Output the [X, Y] coordinate of the center of the cell containing the given text.  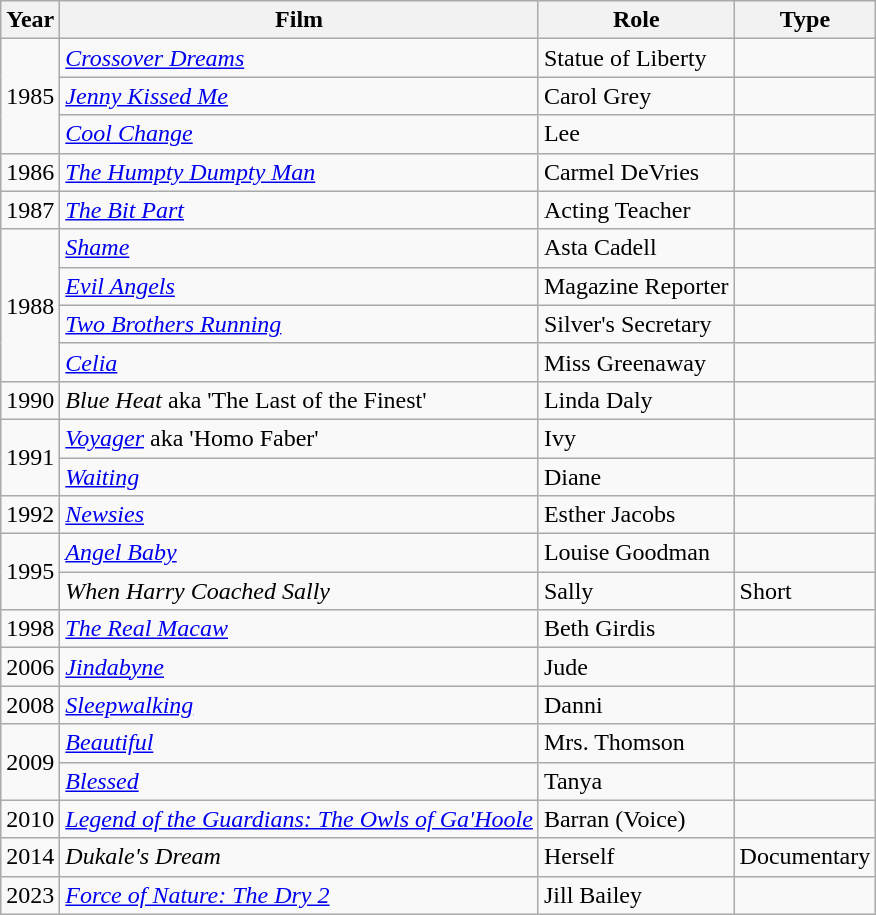
1986 [30, 172]
Shame [300, 248]
1992 [30, 515]
The Humpty Dumpty Man [300, 172]
Linda Daly [636, 400]
1987 [30, 210]
The Real Macaw [300, 629]
Magazine Reporter [636, 286]
Beautiful [300, 743]
Legend of the Guardians: The Owls of Ga'Hoole [300, 819]
1988 [30, 305]
Jindabyne [300, 667]
Cool Change [300, 134]
Ivy [636, 438]
2006 [30, 667]
Mrs. Thomson [636, 743]
2010 [30, 819]
1990 [30, 400]
1991 [30, 457]
Jill Bailey [636, 895]
Blue Heat aka 'The Last of the Finest' [300, 400]
Short [805, 591]
When Harry Coached Sally [300, 591]
Jenny Kissed Me [300, 96]
Voyager aka 'Homo Faber' [300, 438]
Sally [636, 591]
Statue of Liberty [636, 58]
Lee [636, 134]
1995 [30, 572]
Acting Teacher [636, 210]
Force of Nature: The Dry 2 [300, 895]
Danni [636, 705]
2023 [30, 895]
Angel Baby [300, 553]
Dukale's Dream [300, 857]
The Bit Part [300, 210]
Silver's Secretary [636, 324]
Sleepwalking [300, 705]
2014 [30, 857]
Diane [636, 477]
Carmel DeVries [636, 172]
Beth Girdis [636, 629]
Type [805, 20]
Evil Angels [300, 286]
Year [30, 20]
Esther Jacobs [636, 515]
1985 [30, 96]
Role [636, 20]
2008 [30, 705]
Celia [300, 362]
Louise Goodman [636, 553]
Crossover Dreams [300, 58]
Barran (Voice) [636, 819]
Jude [636, 667]
1998 [30, 629]
Newsies [300, 515]
Miss Greenaway [636, 362]
Herself [636, 857]
Waiting [300, 477]
Documentary [805, 857]
Two Brothers Running [300, 324]
Asta Cadell [636, 248]
Tanya [636, 781]
Blessed [300, 781]
Film [300, 20]
Carol Grey [636, 96]
2009 [30, 762]
